Return the [x, y] coordinate for the center point of the cell that contains the specified text.  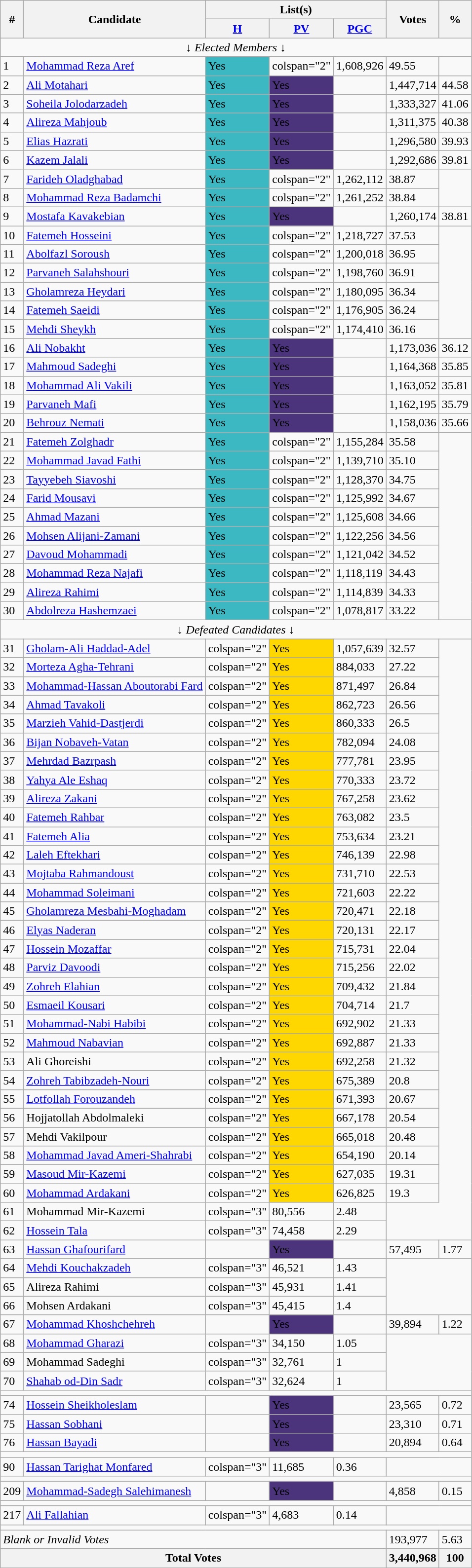
36.24 [413, 310]
48 [12, 968]
35.66 [455, 423]
51 [12, 1024]
Shahab od-Din Sadr [115, 1381]
884,033 [359, 667]
Elyas Naderan [115, 930]
753,634 [359, 836]
1,125,608 [359, 517]
8 [12, 197]
715,256 [359, 968]
41.06 [455, 104]
23,565 [413, 1405]
Mohammad Gharazi [115, 1343]
34.66 [413, 517]
0.64 [455, 1443]
667,178 [359, 1118]
720,471 [359, 911]
22.98 [413, 855]
871,497 [359, 686]
715,731 [359, 949]
Mostafa Kavakebian [115, 216]
5 [12, 141]
Mohammad Soleimani [115, 893]
6 [12, 160]
626,825 [359, 1193]
55 [12, 1099]
671,393 [359, 1099]
H [237, 29]
Mohammad Reza Aref [115, 66]
70 [12, 1381]
32 [12, 667]
34.43 [413, 573]
1,155,284 [359, 442]
23.62 [413, 798]
Mohammad Javad Ameri-Shahrabi [115, 1156]
709,432 [359, 986]
1,292,686 [413, 160]
35.58 [413, 442]
49.55 [413, 66]
22.02 [413, 968]
Hassan Tarighat Monfared [115, 1467]
860,333 [359, 723]
37 [12, 761]
Votes [413, 19]
53 [12, 1061]
34.33 [413, 592]
23.5 [413, 817]
65 [12, 1287]
Total Votes [194, 1558]
Hossein Tala [115, 1231]
22 [12, 460]
11,685 [302, 1467]
763,082 [359, 817]
Mohammad Reza Najafi [115, 573]
Elias Hazrati [115, 141]
59 [12, 1174]
Mohammad Mir-Kazemi [115, 1212]
721,603 [359, 893]
Abolfazl Soroush [115, 254]
22.53 [413, 874]
50 [12, 1005]
Mehrdad Bazrpash [115, 761]
100 [455, 1558]
23.21 [413, 836]
777,781 [359, 761]
Ali Motahari [115, 85]
25 [12, 517]
Blank or Invalid Votes [194, 1539]
665,018 [359, 1136]
21 [12, 442]
Fatemeh Hosseini [115, 235]
Tayyebeh Siavoshi [115, 479]
1,163,052 [413, 385]
2.48 [359, 1212]
20,894 [413, 1443]
35.79 [455, 404]
1,262,112 [359, 179]
35.10 [413, 460]
36.12 [455, 348]
23 [12, 479]
Ahmad Mazani [115, 517]
54 [12, 1080]
36.95 [413, 254]
692,902 [359, 1024]
1.77 [455, 1249]
39.93 [455, 141]
1,164,368 [413, 367]
1,128,370 [359, 479]
Masoud Mir-Kazemi [115, 1174]
13 [12, 292]
26 [12, 535]
60 [12, 1193]
Mohammad Javad Fathi [115, 460]
654,190 [359, 1156]
49 [12, 986]
57 [12, 1136]
# [12, 19]
1,333,327 [413, 104]
1.05 [359, 1343]
43 [12, 874]
0.15 [455, 1491]
% [455, 19]
1,118,119 [359, 573]
Fatemeh Rahbar [115, 817]
63 [12, 1249]
1,158,036 [413, 423]
1,608,926 [359, 66]
39.81 [455, 160]
20.14 [413, 1156]
32,761 [302, 1362]
34.52 [413, 555]
26.56 [413, 705]
193,977 [413, 1539]
1,114,839 [359, 592]
57,495 [413, 1249]
Mohammad-Sadegh Salehimanesh [115, 1491]
45,931 [302, 1287]
74 [12, 1405]
0.72 [455, 1405]
58 [12, 1156]
47 [12, 949]
12 [12, 273]
Yahya Ale Eshaq [115, 780]
46,521 [302, 1268]
35 [12, 723]
Marzieh Vahid-Dastjerdi [115, 723]
20 [12, 423]
Farid Mousavi [115, 498]
Candidate [115, 19]
Ali Ghoreishi [115, 1061]
32,624 [302, 1381]
7 [12, 179]
767,258 [359, 798]
PGC [359, 29]
Parvaneh Salahshouri [115, 273]
9 [12, 216]
39 [12, 798]
Ali Nobakht [115, 348]
Mahmoud Sadeghi [115, 367]
20.48 [413, 1136]
627,035 [359, 1174]
746,139 [359, 855]
1,122,256 [359, 535]
Abdolreza Hashemzaei [115, 611]
33 [12, 686]
1,139,710 [359, 460]
2 [12, 85]
Kazem Jalali [115, 160]
Morteza Agha-Tehrani [115, 667]
1,218,727 [359, 235]
1,296,580 [413, 141]
74,458 [302, 1231]
↓ Elected Members ↓ [236, 47]
44 [12, 893]
List(s) [296, 10]
69 [12, 1362]
66 [12, 1306]
Parviz Davoodi [115, 968]
32.57 [413, 648]
23,310 [413, 1423]
Fatemeh Saeidi [115, 310]
21.7 [413, 1005]
3 [12, 104]
21.32 [413, 1061]
33.22 [413, 611]
720,131 [359, 930]
1,121,042 [359, 555]
40 [12, 817]
Soheila Jolodarzadeh [115, 104]
Mohammad-Hassan Aboutorabi Fard [115, 686]
42 [12, 855]
26.5 [413, 723]
Zohreh Elahian [115, 986]
704,714 [359, 1005]
Mahmoud Nabavian [115, 1043]
24 [12, 498]
15 [12, 329]
Gholam-Ali Haddad-Adel [115, 648]
209 [12, 1491]
30 [12, 611]
692,887 [359, 1043]
0.36 [359, 1467]
31 [12, 648]
Alireza Zakani [115, 798]
217 [12, 1515]
4 [12, 122]
1,198,760 [359, 273]
Mojtaba Rahmandoust [115, 874]
Lotfollah Forouzandeh [115, 1099]
1,173,036 [413, 348]
11 [12, 254]
45 [12, 911]
Hossein Mozaffar [115, 949]
10 [12, 235]
862,723 [359, 705]
PV [302, 29]
1,176,905 [359, 310]
46 [12, 930]
38.87 [413, 179]
34.75 [413, 479]
29 [12, 592]
40.38 [455, 122]
1.41 [359, 1287]
731,710 [359, 874]
Hossein Sheikholeslam [115, 1405]
35.85 [455, 367]
692,258 [359, 1061]
22.17 [413, 930]
23.72 [413, 780]
Parvaneh Mafi [115, 404]
20.8 [413, 1080]
Mohammad-Nabi Habibi [115, 1024]
17 [12, 367]
Mohsen Alijani-Zamani [115, 535]
22.18 [413, 911]
Davoud Mohammadi [115, 555]
20.67 [413, 1099]
20.54 [413, 1118]
38.81 [455, 216]
36.34 [413, 292]
Mehdi Vakilpour [115, 1136]
Alireza Mahjoub [115, 122]
Esmaeil Kousari [115, 1005]
Ali Fallahian [115, 1515]
1,078,817 [359, 611]
Ahmad Tavakoli [115, 705]
35.81 [455, 385]
Mohammad Khoshchehreh [115, 1324]
Gholamreza Mesbahi-Moghadam [115, 911]
67 [12, 1324]
14 [12, 310]
1,261,252 [359, 197]
Zohreh Tabibzadeh-Nouri [115, 1080]
Behrouz Nemati [115, 423]
1.22 [455, 1324]
80,556 [302, 1212]
27 [12, 555]
Gholamreza Heydari [115, 292]
1,174,410 [359, 329]
5.63 [455, 1539]
Farideh Oladghabad [115, 179]
0.14 [359, 1515]
76 [12, 1443]
Mohammad Ardakani [115, 1193]
37.53 [413, 235]
Mohammad Reza Badamchi [115, 197]
Mehdi Sheykh [115, 329]
22.22 [413, 893]
62 [12, 1231]
Hassan Sobhani [115, 1423]
Hojjatollah Abdolmaleki [115, 1118]
34.67 [413, 498]
1,180,095 [359, 292]
1.4 [359, 1306]
27.22 [413, 667]
16 [12, 348]
26.84 [413, 686]
56 [12, 1118]
19.31 [413, 1174]
41 [12, 836]
782,094 [359, 742]
Mohammad Sadeghi [115, 1362]
23.95 [413, 761]
Laleh Eftekhari [115, 855]
Mehdi Kouchakzadeh [115, 1268]
36.91 [413, 273]
38.84 [413, 197]
1.43 [359, 1268]
19 [12, 404]
Bijan Nobaveh-Vatan [115, 742]
68 [12, 1343]
18 [12, 385]
Hassan Ghafourifard [115, 1249]
↓ Defeated Candidates ↓ [236, 630]
0.71 [455, 1423]
2.29 [359, 1231]
1,125,992 [359, 498]
38 [12, 780]
1,311,375 [413, 122]
36.16 [413, 329]
90 [12, 1467]
75 [12, 1423]
45,415 [302, 1306]
44.58 [455, 85]
Fatemeh Alia [115, 836]
1,447,714 [413, 85]
Hassan Bayadi [115, 1443]
3,440,968 [413, 1558]
61 [12, 1212]
675,389 [359, 1080]
1,260,174 [413, 216]
19.3 [413, 1193]
Fatemeh Zolghadr [115, 442]
1,162,195 [413, 404]
64 [12, 1268]
34,150 [302, 1343]
52 [12, 1043]
34.56 [413, 535]
4,683 [302, 1515]
22.04 [413, 949]
Mohammad Ali Vakili [115, 385]
36 [12, 742]
21.84 [413, 986]
28 [12, 573]
1,057,639 [359, 648]
39,894 [413, 1324]
770,333 [359, 780]
4,858 [413, 1491]
24.08 [413, 742]
1,200,018 [359, 254]
34 [12, 705]
Mohsen Ardakani [115, 1306]
